Determine the (x, y) coordinate at the center of the cell enclosing the given text.  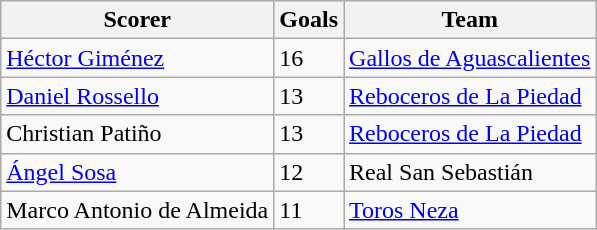
Real San Sebastián (470, 172)
Daniel Rossello (138, 96)
Goals (309, 20)
16 (309, 58)
12 (309, 172)
Gallos de Aguascalientes (470, 58)
Marco Antonio de Almeida (138, 210)
Ángel Sosa (138, 172)
Team (470, 20)
Héctor Giménez (138, 58)
Christian Patiño (138, 134)
11 (309, 210)
Toros Neza (470, 210)
Scorer (138, 20)
